Search for the cell housing the specified text and yield its (x, y) center coordinate. 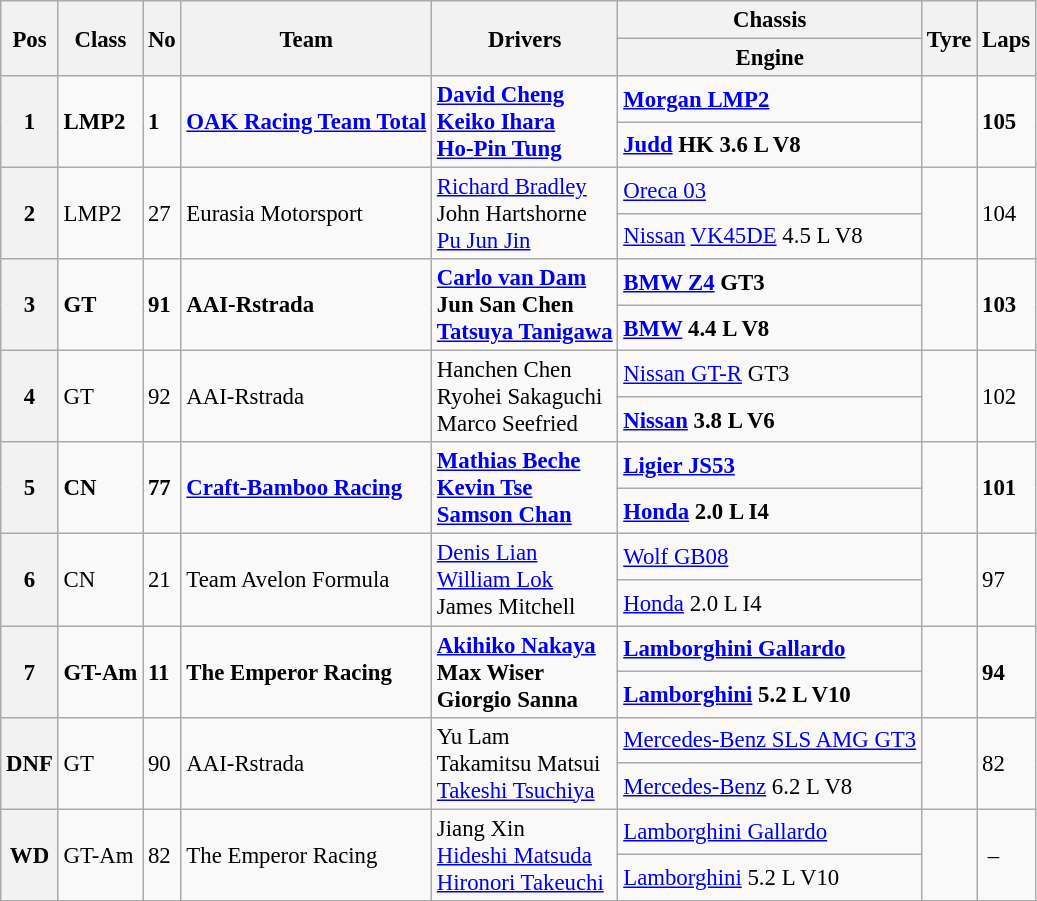
Yu Lam Takamitsu Matsui Takeshi Tsuchiya (525, 763)
– (1006, 855)
Judd HK 3.6 L V8 (770, 145)
Carlo van Dam Jun San Chen Tatsuya Tanigawa (525, 305)
David Cheng Keiko Ihara Ho-Pin Tung (525, 122)
5 (30, 488)
OAK Racing Team Total (306, 122)
DNF (30, 763)
11 (162, 672)
Nissan GT-R GT3 (770, 374)
104 (1006, 214)
Richard Bradley John Hartshorne Pu Jun Jin (525, 214)
Pos (30, 38)
Morgan LMP2 (770, 99)
27 (162, 214)
3 (30, 305)
Nissan VK45DE 4.5 L V8 (770, 237)
6 (30, 580)
Ligier JS53 (770, 465)
Jiang Xin Hideshi Matsuda Hironori Takeuchi (525, 855)
Wolf GB08 (770, 557)
Nissan 3.8 L V6 (770, 420)
94 (1006, 672)
Mathias Beche Kevin Tse Samson Chan (525, 488)
77 (162, 488)
Eurasia Motorsport (306, 214)
Craft-Bamboo Racing (306, 488)
101 (1006, 488)
No (162, 38)
Laps (1006, 38)
90 (162, 763)
Denis Lian William Lok James Mitchell (525, 580)
Class (100, 38)
Engine (770, 58)
Hanchen Chen Ryohei Sakaguchi Marco Seefried (525, 397)
Team (306, 38)
WD (30, 855)
7 (30, 672)
102 (1006, 397)
Drivers (525, 38)
103 (1006, 305)
Mercedes-Benz SLS AMG GT3 (770, 740)
Team Avelon Formula (306, 580)
105 (1006, 122)
Chassis (770, 20)
97 (1006, 580)
BMW Z4 GT3 (770, 282)
Oreca 03 (770, 191)
Akihiko Nakaya Max Wiser Giorgio Sanna (525, 672)
4 (30, 397)
BMW 4.4 L V8 (770, 328)
91 (162, 305)
2 (30, 214)
92 (162, 397)
21 (162, 580)
Tyre (948, 38)
Mercedes-Benz 6.2 L V8 (770, 786)
